Extract the [x, y] coordinate from the center of the cell holding the provided text.  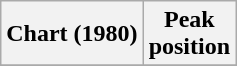
Chart (1980) [72, 34]
Peakposition [189, 34]
